Output the (X, Y) coordinate of the center of the cell containing the given text.  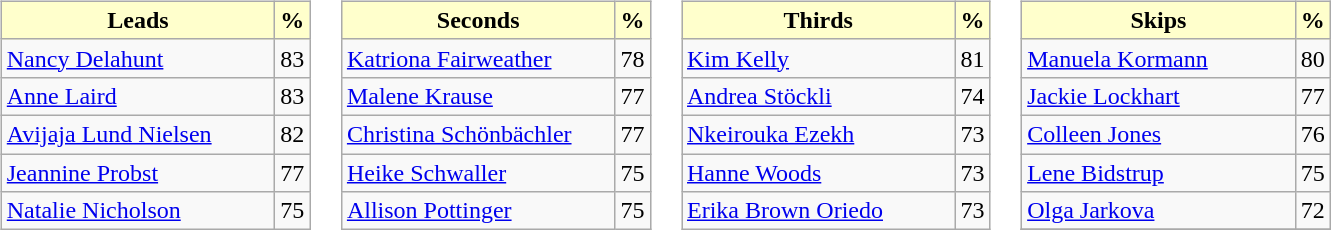
Nkeirouka Ezekh (819, 134)
Katriona Fairweather (478, 58)
Heike Schwaller (478, 173)
Christina Schönbächler (478, 134)
Nancy Delahunt (138, 58)
Andrea Stöckli (819, 96)
Seconds (478, 20)
82 (292, 134)
Malene Krause (478, 96)
74 (972, 96)
Kim Kelly (819, 58)
Jeannine Probst (138, 173)
78 (632, 58)
Manuela Kormann (1159, 58)
Erika Brown Oriedo (819, 211)
72 (1312, 211)
81 (972, 58)
Lene Bidstrup (1159, 173)
Colleen Jones (1159, 134)
Thirds (819, 20)
Leads (138, 20)
Hanne Woods (819, 173)
Skips (1159, 20)
Olga Jarkova (1159, 211)
Anne Laird (138, 96)
Avijaja Lund Nielsen (138, 134)
80 (1312, 58)
Allison Pottinger (478, 211)
Jackie Lockhart (1159, 96)
Natalie Nicholson (138, 211)
76 (1312, 134)
